Return the [x, y] coordinate for the center point of the cell that contains the specified text.  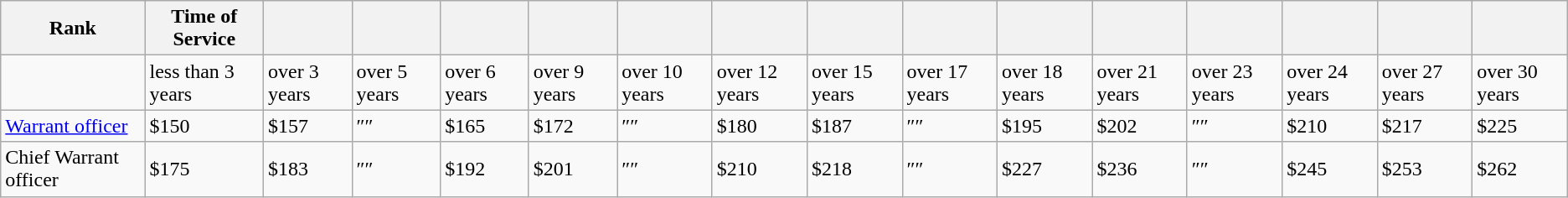
$150 [204, 126]
$236 [1139, 169]
over 21 years [1139, 82]
over 10 years [665, 82]
$217 [1424, 126]
over 27 years [1424, 82]
$175 [204, 169]
$180 [759, 126]
$157 [308, 126]
$227 [1044, 169]
less than 3 years [204, 82]
over 17 years [950, 82]
$253 [1424, 169]
$165 [485, 126]
$201 [573, 169]
Warrant officer [73, 126]
Time of Service [204, 29]
$172 [573, 126]
$183 [308, 169]
over 23 years [1235, 82]
$195 [1044, 126]
$245 [1330, 169]
over 12 years [759, 82]
$225 [1520, 126]
over 6 years [485, 82]
over 24 years [1330, 82]
$192 [485, 169]
over 18 years [1044, 82]
Rank [73, 29]
$187 [854, 126]
over 9 years [573, 82]
$218 [854, 169]
$202 [1139, 126]
over 15 years [854, 82]
over 5 years [396, 82]
Chief Warrant officer [73, 169]
over 3 years [308, 82]
$262 [1520, 169]
over 30 years [1520, 82]
